Output the (X, Y) coordinate of the center of the cell containing the given text.  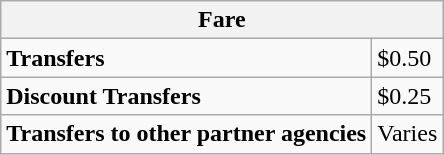
$0.25 (408, 96)
Transfers to other partner agencies (186, 134)
Transfers (186, 58)
Discount Transfers (186, 96)
Varies (408, 134)
$0.50 (408, 58)
Fare (222, 20)
